Scan for the cell matching the given text and deliver its (X, Y) coordinate at center. 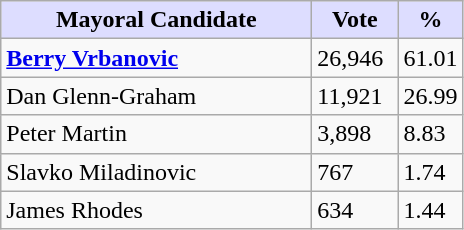
James Rhodes (156, 210)
634 (355, 210)
% (430, 20)
26.99 (430, 96)
767 (355, 172)
11,921 (355, 96)
26,946 (355, 58)
1.44 (430, 210)
8.83 (430, 134)
Dan Glenn-Graham (156, 96)
Vote (355, 20)
Slavko Miladinovic (156, 172)
Mayoral Candidate (156, 20)
Peter Martin (156, 134)
1.74 (430, 172)
3,898 (355, 134)
61.01 (430, 58)
Berry Vrbanovic (156, 58)
